Return [x, y] of the center of cell containing provided text 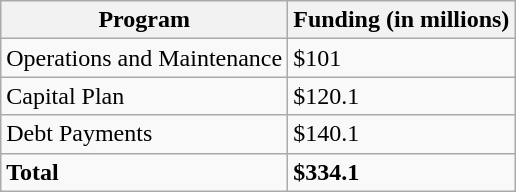
Capital Plan [144, 96]
$120.1 [402, 96]
Program [144, 20]
$101 [402, 58]
$140.1 [402, 134]
Funding (in millions) [402, 20]
Operations and Maintenance [144, 58]
$334.1 [402, 172]
Debt Payments [144, 134]
Total [144, 172]
